Pinpoint the cell where the given text exists, returning its (x, y) midpoint coordinate. 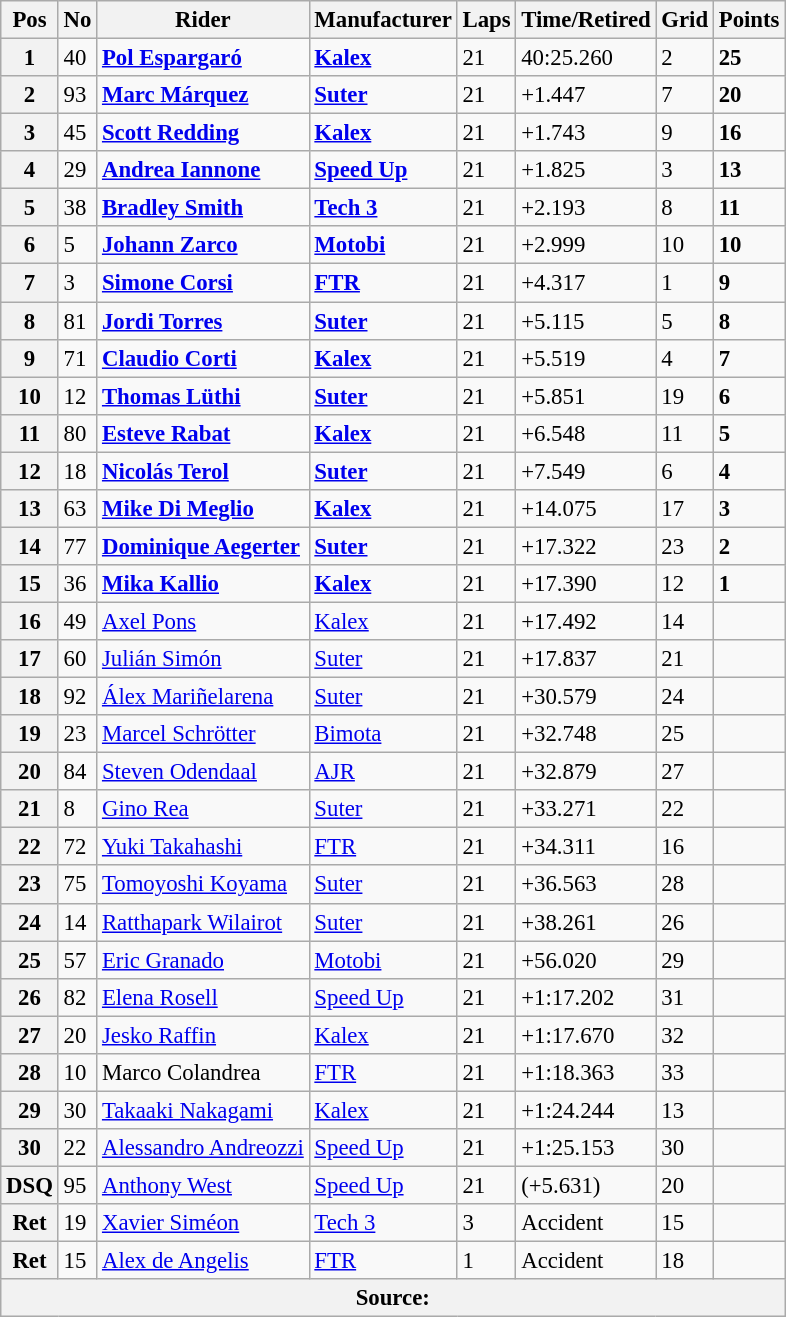
Mika Kallio (203, 584)
(+5.631) (586, 1185)
Gino Rea (203, 809)
Mike Di Meglio (203, 509)
+17.390 (586, 584)
40 (77, 58)
Thomas Lüthi (203, 396)
Marcel Schrötter (203, 734)
Claudio Corti (203, 358)
+14.075 (586, 509)
+32.748 (586, 734)
Bradley Smith (203, 208)
+30.579 (586, 697)
Esteve Rabat (203, 433)
+1:25.153 (586, 1148)
63 (77, 509)
Manufacturer (383, 20)
92 (77, 697)
No (77, 20)
84 (77, 772)
Bimota (383, 734)
31 (684, 997)
Marc Márquez (203, 95)
60 (77, 659)
Johann Zarco (203, 245)
75 (77, 885)
Steven Odendaal (203, 772)
Alex de Angelis (203, 1261)
DSQ (30, 1185)
77 (77, 546)
Tomoyoshi Koyama (203, 885)
Points (748, 20)
Grid (684, 20)
Elena Rosell (203, 997)
38 (77, 208)
Xavier Siméon (203, 1223)
Julián Simón (203, 659)
Laps (486, 20)
Jesko Raffin (203, 1035)
+1:17.202 (586, 997)
+1:24.244 (586, 1110)
Eric Granado (203, 960)
81 (77, 321)
Andrea Iannone (203, 170)
+5.851 (586, 396)
+34.311 (586, 847)
+36.563 (586, 885)
+38.261 (586, 922)
Axel Pons (203, 621)
Dominique Aegerter (203, 546)
49 (77, 621)
Time/Retired (586, 20)
Rider (203, 20)
Marco Colandrea (203, 1073)
80 (77, 433)
+7.549 (586, 471)
32 (684, 1035)
Simone Corsi (203, 283)
57 (77, 960)
+17.322 (586, 546)
+2.193 (586, 208)
+56.020 (586, 960)
+17.837 (586, 659)
40:25.260 (586, 58)
+1:18.363 (586, 1073)
+6.548 (586, 433)
Alessandro Andreozzi (203, 1148)
AJR (383, 772)
+5.115 (586, 321)
+1.743 (586, 133)
Anthony West (203, 1185)
+1:17.670 (586, 1035)
+4.317 (586, 283)
+1.447 (586, 95)
+2.999 (586, 245)
Pol Espargaró (203, 58)
Source: (393, 1298)
+33.271 (586, 809)
Takaaki Nakagami (203, 1110)
+1.825 (586, 170)
Yuki Takahashi (203, 847)
93 (77, 95)
33 (684, 1073)
+5.519 (586, 358)
36 (77, 584)
Scott Redding (203, 133)
82 (77, 997)
Álex Mariñelarena (203, 697)
Jordi Torres (203, 321)
+17.492 (586, 621)
72 (77, 847)
71 (77, 358)
Ratthapark Wilairot (203, 922)
45 (77, 133)
+32.879 (586, 772)
Pos (30, 20)
Nicolás Terol (203, 471)
95 (77, 1185)
